Return [X, Y] of the center of cell containing provided text 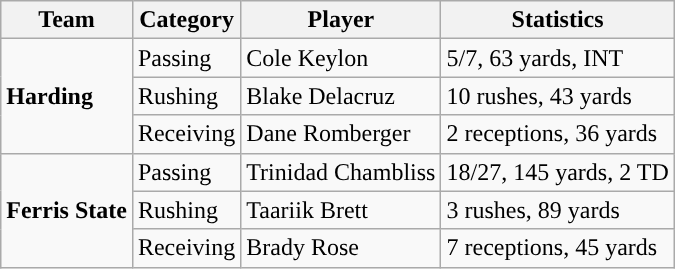
Player [341, 20]
Statistics [558, 20]
Trinidad Chambliss [341, 172]
Taariik Brett [341, 210]
Cole Keylon [341, 58]
Harding [67, 96]
Team [67, 20]
7 receptions, 45 yards [558, 248]
Blake Delacruz [341, 96]
Brady Rose [341, 248]
2 receptions, 36 yards [558, 134]
18/27, 145 yards, 2 TD [558, 172]
Dane Romberger [341, 134]
3 rushes, 89 yards [558, 210]
10 rushes, 43 yards [558, 96]
Ferris State [67, 210]
5/7, 63 yards, INT [558, 58]
Category [186, 20]
